Return the (X, Y) coordinate for the center point of the cell that contains the specified text.  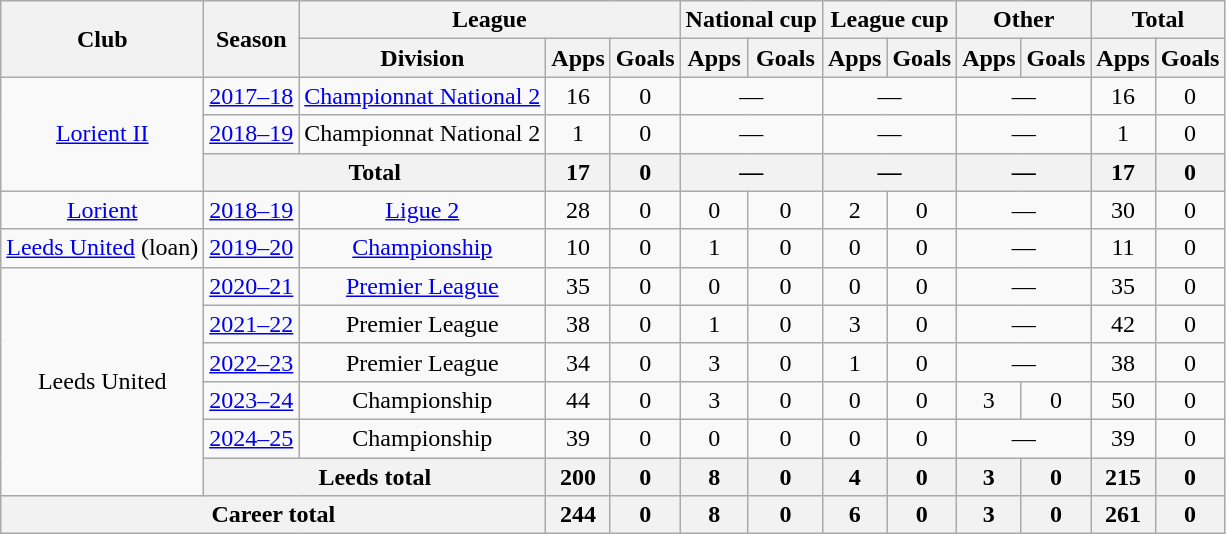
28 (578, 210)
2023–24 (252, 400)
11 (1123, 248)
2020–21 (252, 286)
Season (252, 39)
Lorient (102, 210)
Ligue 2 (422, 210)
Lorient II (102, 134)
Leeds total (375, 477)
Leeds United (102, 381)
42 (1123, 324)
2017–18 (252, 96)
2021–22 (252, 324)
2019–20 (252, 248)
244 (578, 515)
Other (1024, 20)
215 (1123, 477)
2024–25 (252, 438)
League cup (889, 20)
Leeds United (loan) (102, 248)
4 (854, 477)
10 (578, 248)
44 (578, 400)
261 (1123, 515)
34 (578, 362)
League (490, 20)
Division (422, 58)
50 (1123, 400)
2 (854, 210)
200 (578, 477)
Club (102, 39)
2022–23 (252, 362)
6 (854, 515)
Career total (274, 515)
National cup (751, 20)
30 (1123, 210)
